Provide the [x, y] coordinate of the cell's center where the given text is located.  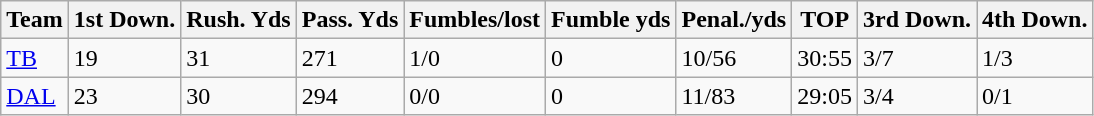
1/0 [475, 58]
30 [239, 96]
11/83 [734, 96]
294 [350, 96]
Rush. Yds [239, 20]
1st Down. [124, 20]
271 [350, 58]
Pass. Yds [350, 20]
3/4 [916, 96]
Fumble yds [611, 20]
DAL [35, 96]
TOP [825, 20]
1/3 [1035, 58]
Fumbles/lost [475, 20]
0/0 [475, 96]
TB [35, 58]
19 [124, 58]
0/1 [1035, 96]
31 [239, 58]
10/56 [734, 58]
23 [124, 96]
Team [35, 20]
Penal./yds [734, 20]
30:55 [825, 58]
29:05 [825, 96]
3/7 [916, 58]
3rd Down. [916, 20]
4th Down. [1035, 20]
